Provide the [x, y] coordinate of the cell's center where the given text is located.  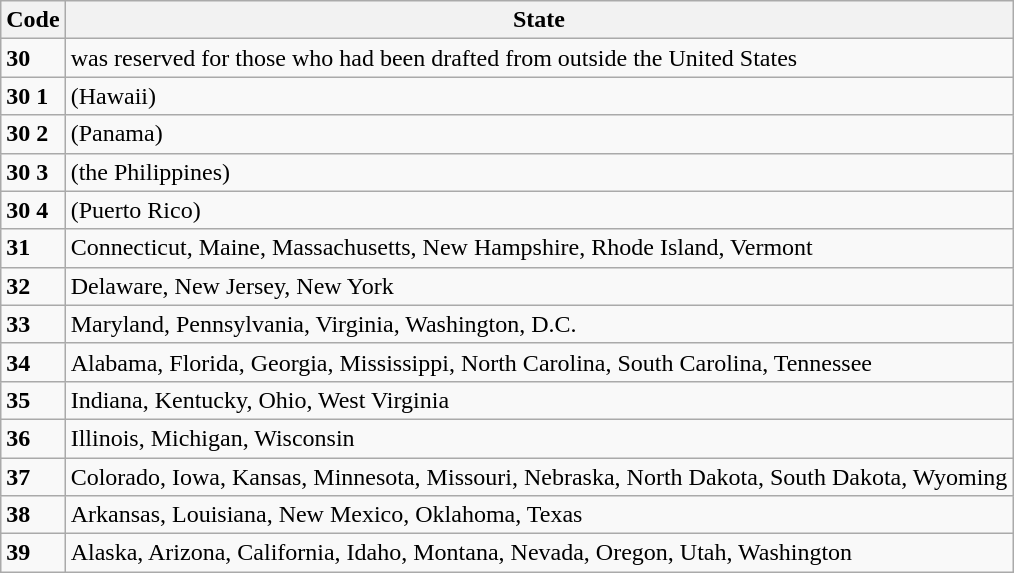
38 [33, 515]
Alaska, Arizona, California, Idaho, Montana, Nevada, Oregon, Utah, Washington [539, 553]
Delaware, New Jersey, New York [539, 286]
State [539, 20]
32 [33, 286]
30 1 [33, 96]
Maryland, Pennsylvania, Virginia, Washington, D.C. [539, 324]
30 [33, 58]
Alabama, Florida, Georgia, Mississippi, North Carolina, South Carolina, Tennessee [539, 362]
Indiana, Kentucky, Ohio, West Virginia [539, 400]
34 [33, 362]
(Puerto Rico) [539, 210]
31 [33, 248]
Colorado, Iowa, Kansas, Minnesota, Missouri, Nebraska, North Dakota, South Dakota, Wyoming [539, 477]
36 [33, 438]
(Panama) [539, 134]
35 [33, 400]
was reserved for those who had been drafted from outside the United States [539, 58]
Illinois, Michigan, Wisconsin [539, 438]
30 3 [33, 172]
30 4 [33, 210]
Connecticut, Maine, Massachusetts, New Hampshire, Rhode Island, Vermont [539, 248]
33 [33, 324]
37 [33, 477]
(the Philippines) [539, 172]
30 2 [33, 134]
39 [33, 553]
Code [33, 20]
(Hawaii) [539, 96]
Arkansas, Louisiana, New Mexico, Oklahoma, Texas [539, 515]
